From the cell containing the given text, extract its center point as [x, y] coordinate. 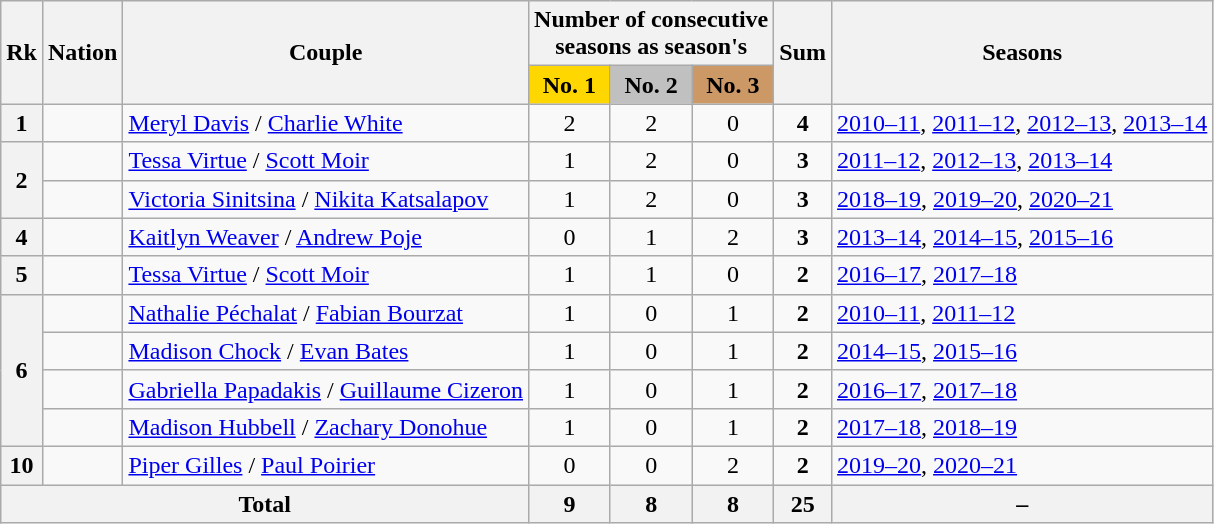
2019–20, 2020–21 [1022, 465]
Seasons [1022, 52]
2018–19, 2019–20, 2020–21 [1022, 199]
No. 3 [733, 85]
Kaitlyn Weaver / Andrew Poje [326, 237]
Nation [82, 52]
6 [22, 370]
No. 2 [651, 85]
Nathalie Péchalat / Fabian Bourzat [326, 313]
2010–11, 2011–12, 2012–13, 2013–14 [1022, 123]
– [1022, 503]
Gabriella Papadakis / Guillaume Cizeron [326, 389]
Sum [803, 52]
10 [22, 465]
Madison Hubbell / Zachary Donohue [326, 427]
Rk [22, 52]
2010–11, 2011–12 [1022, 313]
No. 1 [570, 85]
Couple [326, 52]
Madison Chock / Evan Bates [326, 351]
Meryl Davis / Charlie White [326, 123]
2017–18, 2018–19 [1022, 427]
25 [803, 503]
Total [265, 503]
2013–14, 2014–15, 2015–16 [1022, 237]
2011–12, 2012–13, 2013–14 [1022, 161]
Number of consecutiveseasons as season's [652, 34]
Victoria Sinitsina / Nikita Katsalapov [326, 199]
Piper Gilles / Paul Poirier [326, 465]
2014–15, 2015–16 [1022, 351]
5 [22, 275]
9 [570, 503]
